Search for the cell housing the specified text and yield its [x, y] center coordinate. 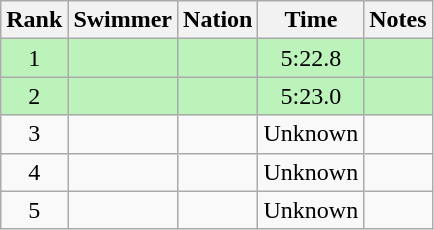
Nation [218, 20]
Time [311, 20]
5:23.0 [311, 96]
3 [34, 134]
Swimmer [123, 20]
4 [34, 172]
5 [34, 210]
Notes [398, 20]
5:22.8 [311, 58]
1 [34, 58]
2 [34, 96]
Rank [34, 20]
